Identify which cell holds the provided text, then report its (X, Y) central coordinate. 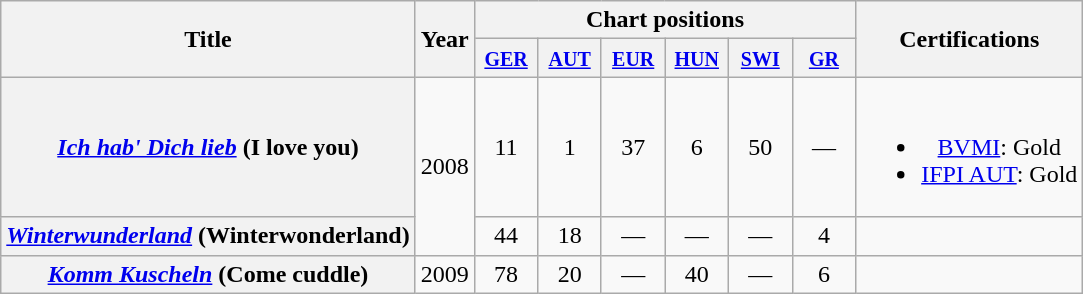
Chart positions (664, 20)
EUR (633, 58)
44 (506, 236)
2009 (444, 274)
Certifications (970, 39)
Year (444, 39)
AUT (570, 58)
4 (824, 236)
Winterwunderland (Winterwonderland) (208, 236)
2008 (444, 166)
SWI (761, 58)
Title (208, 39)
37 (633, 147)
11 (506, 147)
1 (570, 147)
GER (506, 58)
40 (697, 274)
18 (570, 236)
20 (570, 274)
GR (824, 58)
HUN (697, 58)
BVMI: GoldIFPI AUT: Gold (970, 147)
Komm Kuscheln (Come cuddle) (208, 274)
Ich hab' Dich lieb (I love you) (208, 147)
50 (761, 147)
78 (506, 274)
